Capture the cell that displays the provided text and extract its (x, y) central coordinate. 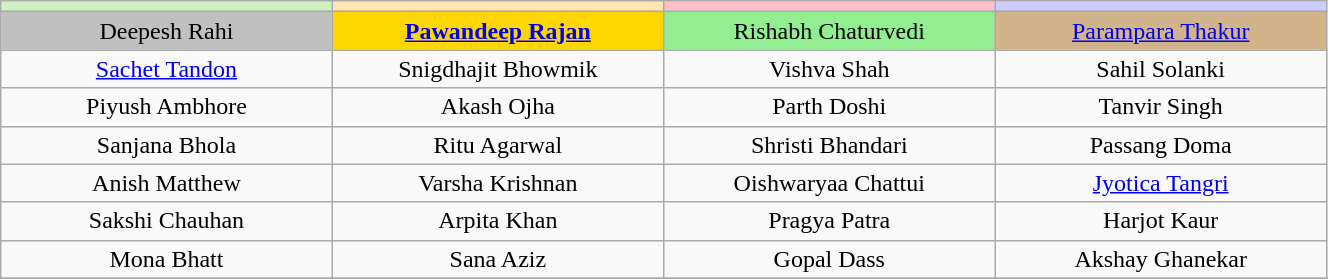
Piyush Ambhore (166, 107)
Pragya Patra (830, 221)
Deepesh Rahi (166, 31)
Ritu Agarwal (498, 145)
Jyotica Tangri (1160, 183)
Anish Matthew (166, 183)
Sana Aziz (498, 259)
Sanjana Bhola (166, 145)
Sachet Tandon (166, 69)
Shristi Bhandari (830, 145)
Tanvir Singh (1160, 107)
Akshay Ghanekar (1160, 259)
Oishwaryaa Chattui (830, 183)
Pawandeep Rajan (498, 31)
Sahil Solanki (1160, 69)
Rishabh Chaturvedi (830, 31)
Parth Doshi (830, 107)
Passang Doma (1160, 145)
Vishva Shah (830, 69)
Mona Bhatt (166, 259)
Gopal Dass (830, 259)
Varsha Krishnan (498, 183)
Harjot Kaur (1160, 221)
Sakshi Chauhan (166, 221)
Snigdhajit Bhowmik (498, 69)
Arpita Khan (498, 221)
Parampara Thakur (1160, 31)
Akash Ojha (498, 107)
